Return (x, y) of the center of cell containing provided text 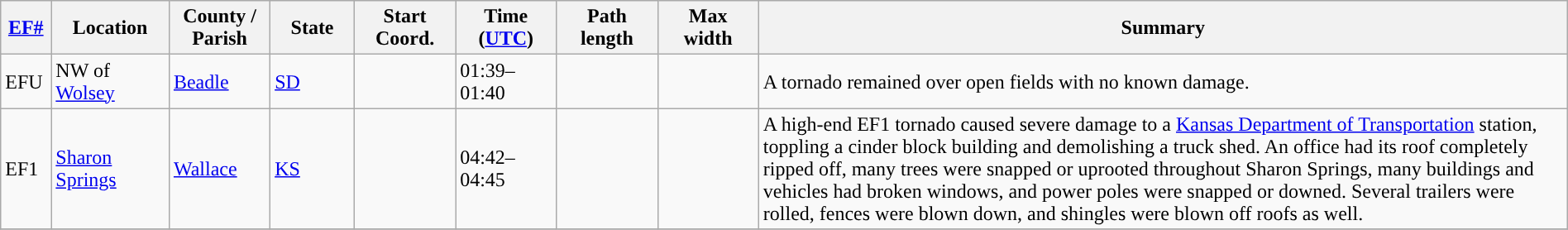
County / Parish (219, 28)
State (313, 28)
Max width (708, 28)
Beadle (219, 81)
Wallace (219, 169)
EF# (26, 28)
EFU (26, 81)
Start Coord. (404, 28)
KS (313, 169)
04:42–04:45 (506, 169)
EF1 (26, 169)
01:39–01:40 (506, 81)
SD (313, 81)
Summary (1163, 28)
Location (111, 28)
Path length (607, 28)
Time (UTC) (506, 28)
Sharon Springs (111, 169)
NW of Wolsey (111, 81)
A tornado remained over open fields with no known damage. (1163, 81)
